Identify which cell holds the provided text, then report its [x, y] central coordinate. 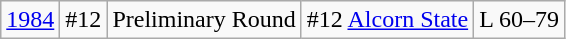
1984 [30, 20]
L 60–79 [520, 20]
Preliminary Round [204, 20]
#12 [84, 20]
#12 Alcorn State [387, 20]
